Find where the given text appears and provide that cell's center as (X, Y) coordinate. 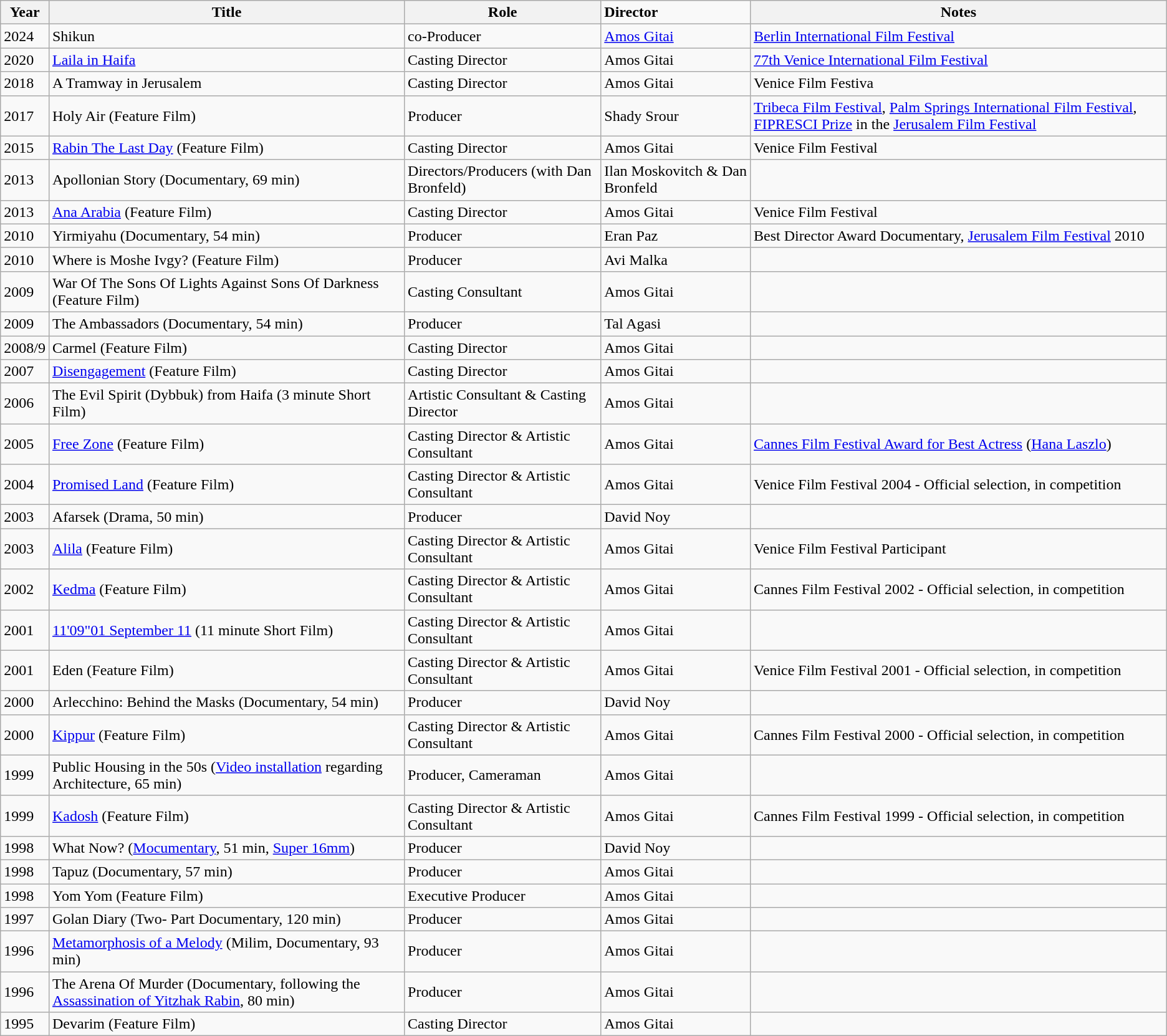
Venice Film Festival Participant (959, 549)
Alila (Feature Film) (226, 549)
2020 (25, 60)
2018 (25, 84)
Title (226, 12)
Free Zone (Feature Film) (226, 444)
Berlin International Film Festival (959, 36)
Kadosh (Feature Film) (226, 815)
Promised Land (Feature Film) (226, 485)
Shikun (226, 36)
Eran Paz (676, 236)
Laila in Haifa (226, 60)
Ilan Moskovitch & Dan Bronfeld (676, 180)
2015 (25, 148)
Artistic Consultant & Casting Director (502, 404)
1997 (25, 919)
Directors/Producers (with Dan Bronfeld) (502, 180)
Tapuz (Documentary, 57 min) (226, 871)
2002 (25, 590)
The Ambassadors (Documentary, 54 min) (226, 324)
Carmel (Feature Film) (226, 347)
Apollonian Story (Documentary, 69 min) (226, 180)
Rabin The Last Day (Feature Film) (226, 148)
Holy Air (Feature Film) (226, 116)
Cannes Film Festival 2002 - Official selection, in competition (959, 590)
Arlecchino: Behind the Masks (Documentary, 54 min) (226, 703)
Venice Film Festival 2001 - Official selection, in competition (959, 671)
The Arena Of Murder (Documentary, following the Assassination of Yitzhak Rabin, 80 min) (226, 992)
Shady Srour (676, 116)
Disengagement (Feature Film) (226, 372)
2007 (25, 372)
Tal Agasi (676, 324)
Yirmiyahu (Documentary, 54 min) (226, 236)
2008/9 (25, 347)
Director (676, 12)
2005 (25, 444)
Avi Malka (676, 259)
A Tramway in Jerusalem (226, 84)
Kedma (Feature Film) (226, 590)
11'09"01 September 11 (11 minute Short Film) (226, 630)
Where is Moshe Ivgy? (Feature Film) (226, 259)
Afarsek (Drama, 50 min) (226, 517)
Producer, Cameraman (502, 775)
Cannes Film Festival 2000 - Official selection, in competition (959, 734)
Public Housing in the 50s (Video installation regarding Architecture, 65 min) (226, 775)
Year (25, 12)
1995 (25, 1024)
Golan Diary (Two- Part Documentary, 120 min) (226, 919)
Casting Consultant (502, 292)
Yom Yom (Feature Film) (226, 896)
Executive Producer (502, 896)
Tribeca Film Festival, Palm Springs International Film Festival, FIPRESCI Prize in the Jerusalem Film Festival (959, 116)
2024 (25, 36)
2017 (25, 116)
Best Director Award Documentary, Jerusalem Film Festival 2010 (959, 236)
Eden (Feature Film) (226, 671)
Venice Film Festiva (959, 84)
Venice Film Festival 2004 - Official selection, in competition (959, 485)
Cannes Film Festival 1999 - Official selection, in competition (959, 815)
Notes (959, 12)
War Of The Sons Of Lights Against Sons Of Darkness (Feature Film) (226, 292)
77th Venice International Film Festival (959, 60)
What Now? (Mocumentary, 51 min, Super 16mm) (226, 848)
Kippur (Feature Film) (226, 734)
Metamorphosis of a Melody (Milim, Documentary, 93 min) (226, 951)
Role (502, 12)
Devarim (Feature Film) (226, 1024)
Ana Arabia (Feature Film) (226, 212)
2006 (25, 404)
The Evil Spirit (Dybbuk) from Haifa (3 minute Short Film) (226, 404)
2004 (25, 485)
Cannes Film Festival Award for Best Actress (Hana Laszlo) (959, 444)
co-Producer (502, 36)
